Extract the (x, y) coordinate from the center of the cell holding the provided text.  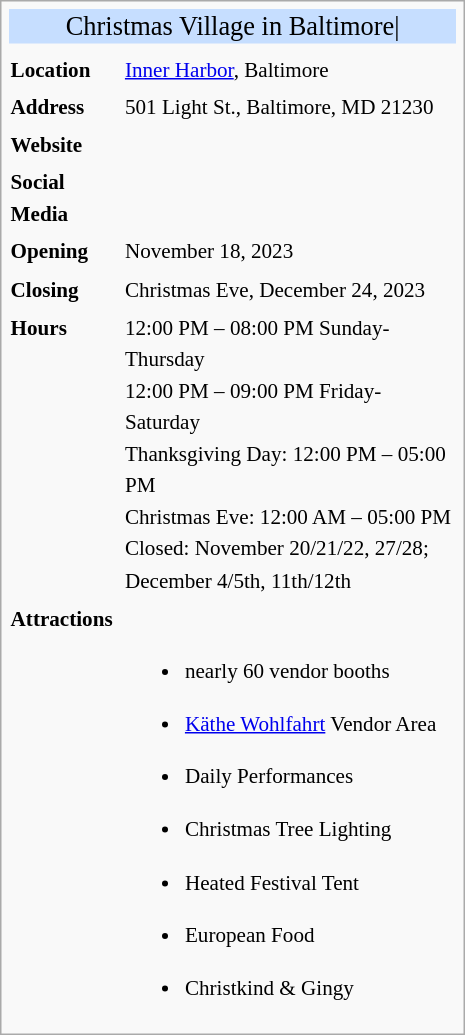
November 18, 2023 (290, 252)
Social Media (64, 198)
nearly 60 vendor boothsKäthe Wohlfahrt Vendor AreaDaily PerformancesChristmas Tree LightingHeated Festival TentEuropean FoodChristkind & Gingy (290, 814)
Website (64, 146)
Hours (64, 454)
Opening (64, 252)
Attractions (64, 814)
Location (64, 70)
501 Light St., Baltimore, MD 21230 (290, 108)
Address (64, 108)
Inner Harbor, Baltimore (290, 70)
Christmas Village in Baltimore| (232, 26)
Christmas Eve, December 24, 2023 (290, 290)
Closing (64, 290)
